Output the [x, y] coordinate of the center of the cell containing the given text.  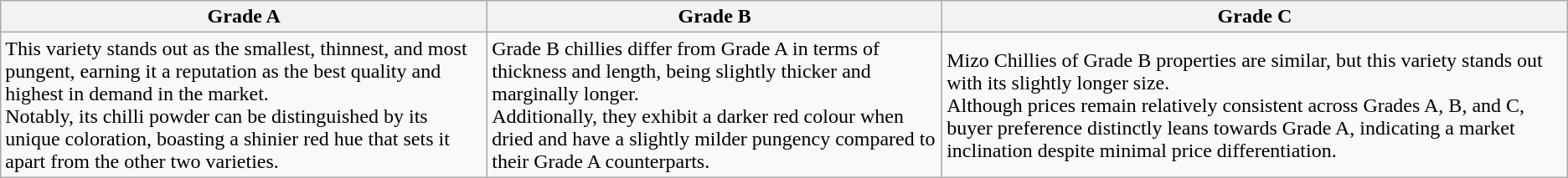
Grade A [245, 17]
Grade B [715, 17]
Grade C [1255, 17]
